Output the (x, y) coordinate of the center of the cell containing the given text.  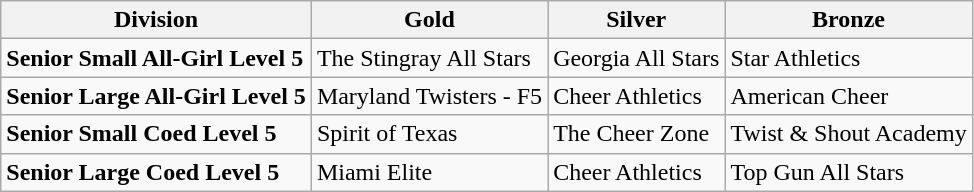
Star Athletics (848, 58)
Senior Large Coed Level 5 (156, 172)
Division (156, 20)
Silver (636, 20)
Gold (429, 20)
Senior Small Coed Level 5 (156, 134)
Top Gun All Stars (848, 172)
Spirit of Texas (429, 134)
The Cheer Zone (636, 134)
Senior Small All-Girl Level 5 (156, 58)
Georgia All Stars (636, 58)
Bronze (848, 20)
Senior Large All-Girl Level 5 (156, 96)
Twist & Shout Academy (848, 134)
The Stingray All Stars (429, 58)
American Cheer (848, 96)
Maryland Twisters - F5 (429, 96)
Miami Elite (429, 172)
